Provide the (x, y) coordinate of the cell's center where the given text is located.  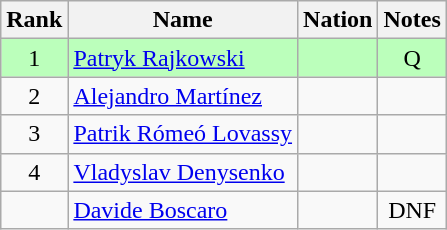
4 (34, 172)
DNF (412, 210)
Davide Boscaro (183, 210)
Patryk Rajkowski (183, 58)
Patrik Rómeó Lovassy (183, 134)
Vladyslav Denysenko (183, 172)
Rank (34, 20)
2 (34, 96)
Name (183, 20)
1 (34, 58)
Notes (412, 20)
3 (34, 134)
Alejandro Martínez (183, 96)
Q (412, 58)
Nation (338, 20)
